Find where the given text appears and provide that cell's center as (X, Y) coordinate. 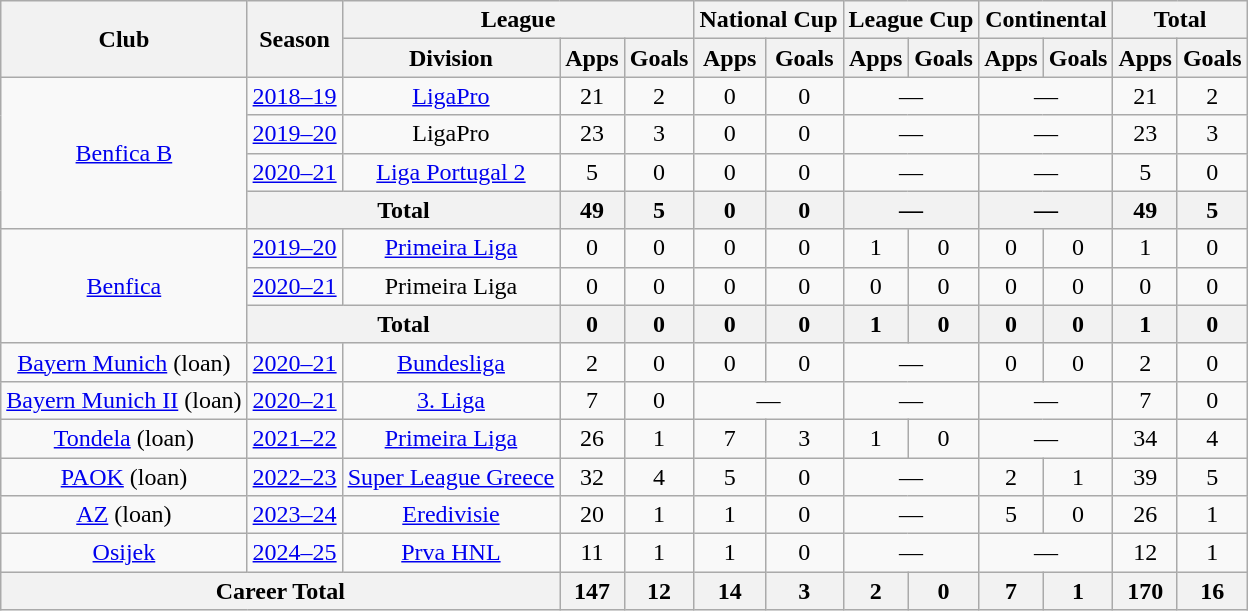
Bayern Munich (loan) (124, 362)
Liga Portugal 2 (451, 172)
Continental (1046, 20)
AZ (loan) (124, 515)
2024–25 (294, 553)
32 (592, 477)
League Cup (911, 20)
League (518, 20)
Eredivisie (451, 515)
Benfica B (124, 153)
39 (1145, 477)
34 (1145, 438)
Super League Greece (451, 477)
16 (1212, 591)
2021–22 (294, 438)
2023–24 (294, 515)
Osijek (124, 553)
Club (124, 39)
11 (592, 553)
2022–23 (294, 477)
Bundesliga (451, 362)
PAOK (loan) (124, 477)
National Cup (768, 20)
2018–19 (294, 96)
20 (592, 515)
Career Total (280, 591)
Tondela (loan) (124, 438)
Division (451, 58)
Bayern Munich II (loan) (124, 400)
170 (1145, 591)
Prva HNL (451, 553)
147 (592, 591)
Season (294, 39)
Benfica (124, 286)
14 (730, 591)
3. Liga (451, 400)
